Find where the given text appears and provide that cell's center as (x, y) coordinate. 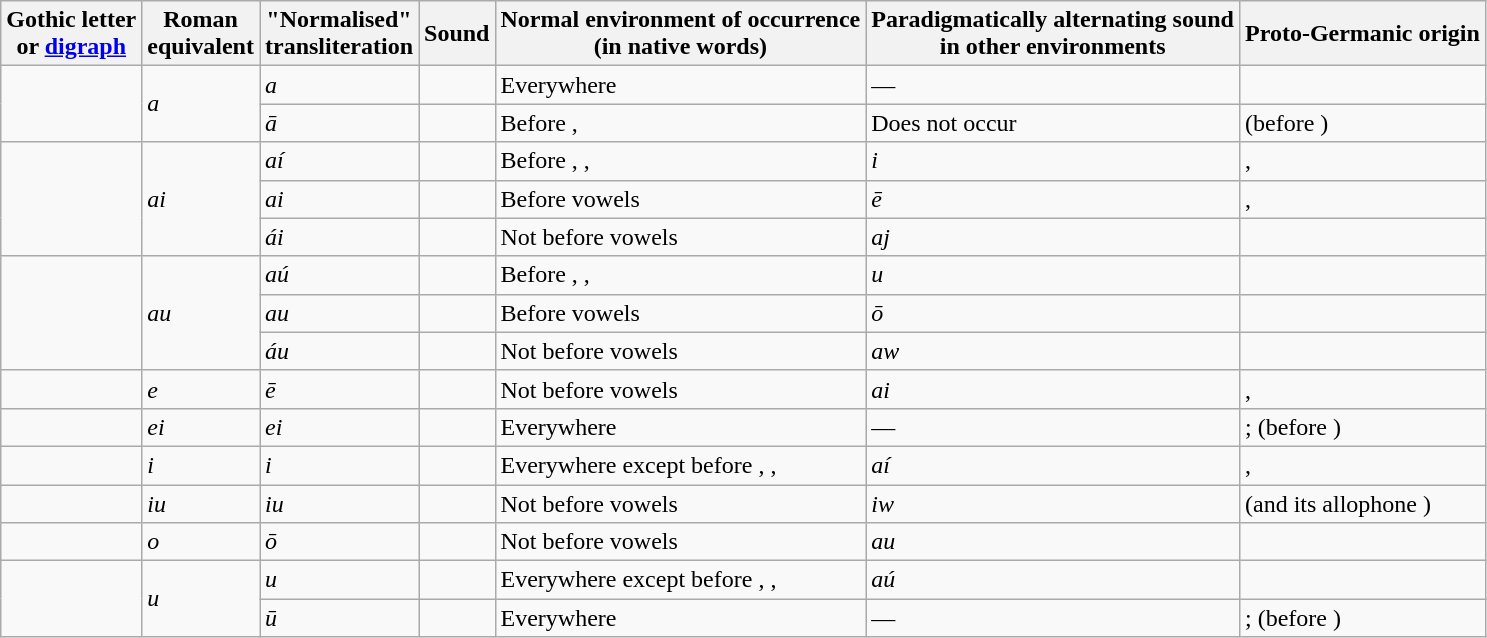
Romanequivalent (201, 34)
Paradigmatically alternating soundin other environments (1053, 34)
Gothic letteror digraph (72, 34)
iw (1053, 503)
ái (340, 237)
e (201, 389)
ā (340, 123)
Does not occur (1053, 123)
aj (1053, 237)
aw (1053, 351)
(before ) (1362, 123)
Before , (680, 123)
(and its allophone ) (1362, 503)
ū (340, 618)
"Normalised"transliteration (340, 34)
áu (340, 351)
Normal environment of occurrence (in native words) (680, 34)
Proto-Germanic origin (1362, 34)
Sound (457, 34)
o (201, 542)
